Pinpoint the cell where the given text exists, returning its [x, y] midpoint coordinate. 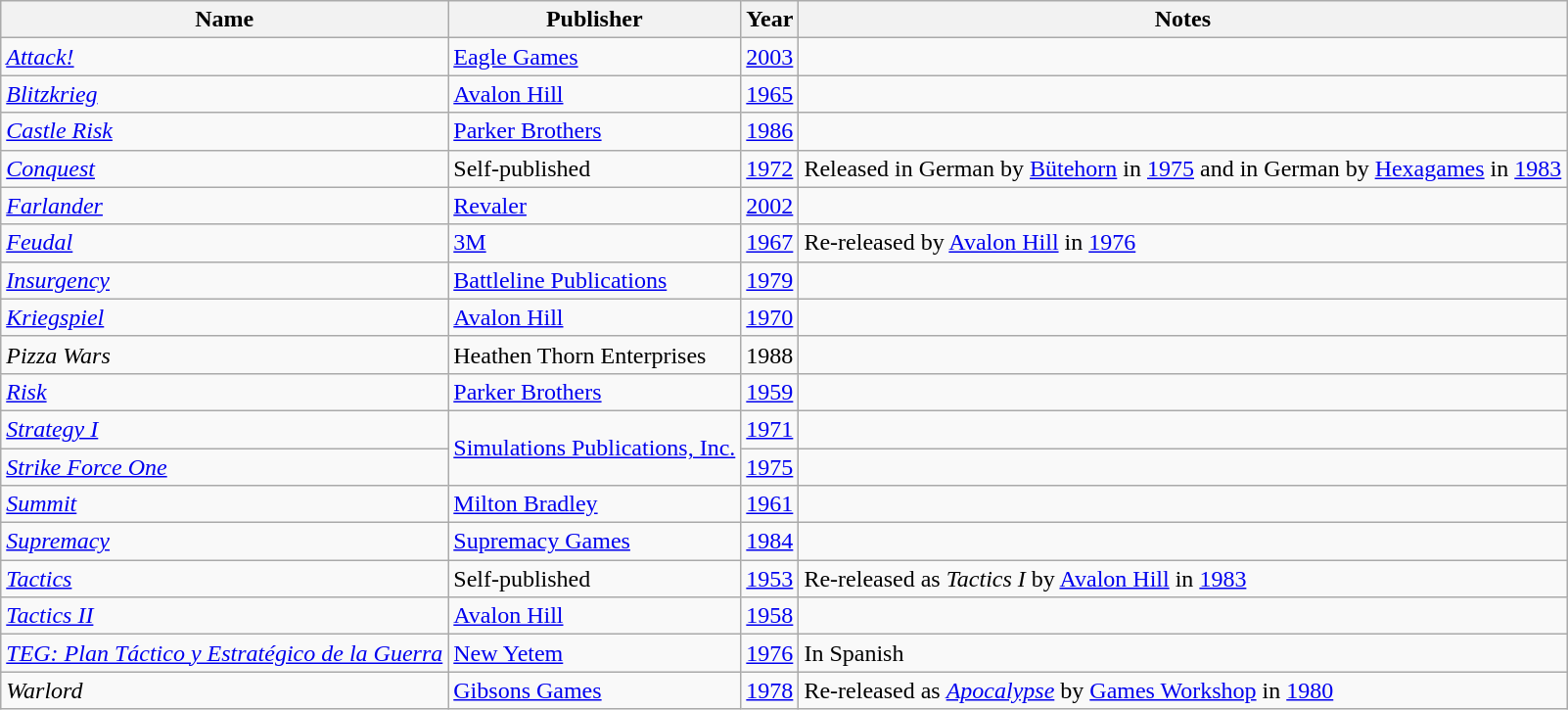
Strategy I [225, 429]
Re-released as Apocalypse by Games Workshop in 1980 [1182, 690]
Castle Risk [225, 131]
Name [225, 20]
1959 [769, 392]
1971 [769, 429]
Revaler [595, 206]
Supremacy [225, 542]
1961 [769, 504]
New Yetem [595, 653]
Blitzkrieg [225, 94]
Warlord [225, 690]
1976 [769, 653]
Milton Bradley [595, 504]
Year [769, 20]
Heathen Thorn Enterprises [595, 355]
Attack! [225, 57]
Pizza Wars [225, 355]
Kriegspiel [225, 317]
1988 [769, 355]
1978 [769, 690]
Farlander [225, 206]
Supremacy Games [595, 542]
1975 [769, 467]
3M [595, 243]
1970 [769, 317]
Summit [225, 504]
Tactics [225, 579]
2002 [769, 206]
Simulations Publications, Inc. [595, 448]
1965 [769, 94]
1979 [769, 280]
Battleline Publications [595, 280]
Re-released by Avalon Hill in 1976 [1182, 243]
1972 [769, 168]
Released in German by Bütehorn in 1975 and in German by Hexagames in 1983 [1182, 168]
1967 [769, 243]
Publisher [595, 20]
1986 [769, 131]
Risk [225, 392]
Insurgency [225, 280]
Gibsons Games [595, 690]
Eagle Games [595, 57]
TEG: Plan Táctico y Estratégico de la Guerra [225, 653]
Conquest [225, 168]
Feudal [225, 243]
Tactics II [225, 616]
1953 [769, 579]
1958 [769, 616]
Strike Force One [225, 467]
1984 [769, 542]
Notes [1182, 20]
Re-released as Tactics I by Avalon Hill in 1983 [1182, 579]
In Spanish [1182, 653]
2003 [769, 57]
